For the text-containing cell, return its midpoint in (x, y) coordinate format. 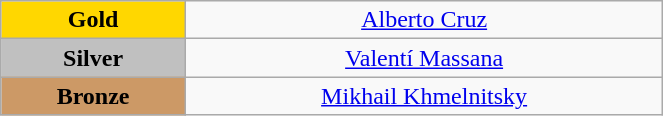
Bronze (94, 96)
Mikhail Khmelnitsky (424, 96)
Alberto Cruz (424, 20)
Gold (94, 20)
Silver (94, 58)
Valentí Massana (424, 58)
